From the cell containing the given text, extract its center point as (x, y) coordinate. 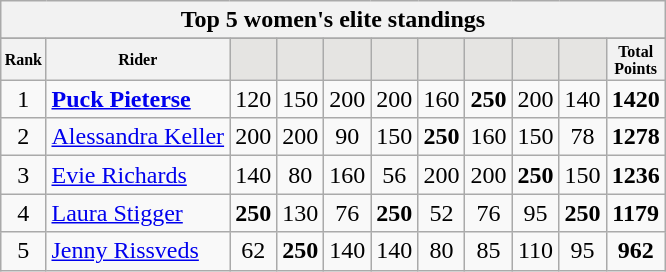
Puck Pieterse (138, 99)
3 (24, 175)
Laura Stigger (138, 213)
Alessandra Keller (138, 137)
1 (24, 99)
1420 (636, 99)
4 (24, 213)
52 (442, 213)
Rank (24, 60)
Rider (138, 60)
110 (536, 251)
85 (488, 251)
2 (24, 137)
130 (300, 213)
90 (348, 137)
Jenny Rissveds (138, 251)
Evie Richards (138, 175)
Top 5 women's elite standings (333, 20)
5 (24, 251)
56 (394, 175)
1179 (636, 213)
1278 (636, 137)
120 (254, 99)
62 (254, 251)
TotalPoints (636, 60)
1236 (636, 175)
962 (636, 251)
78 (582, 137)
